Return the (X, Y) coordinate for the center point of the cell that contains the specified text.  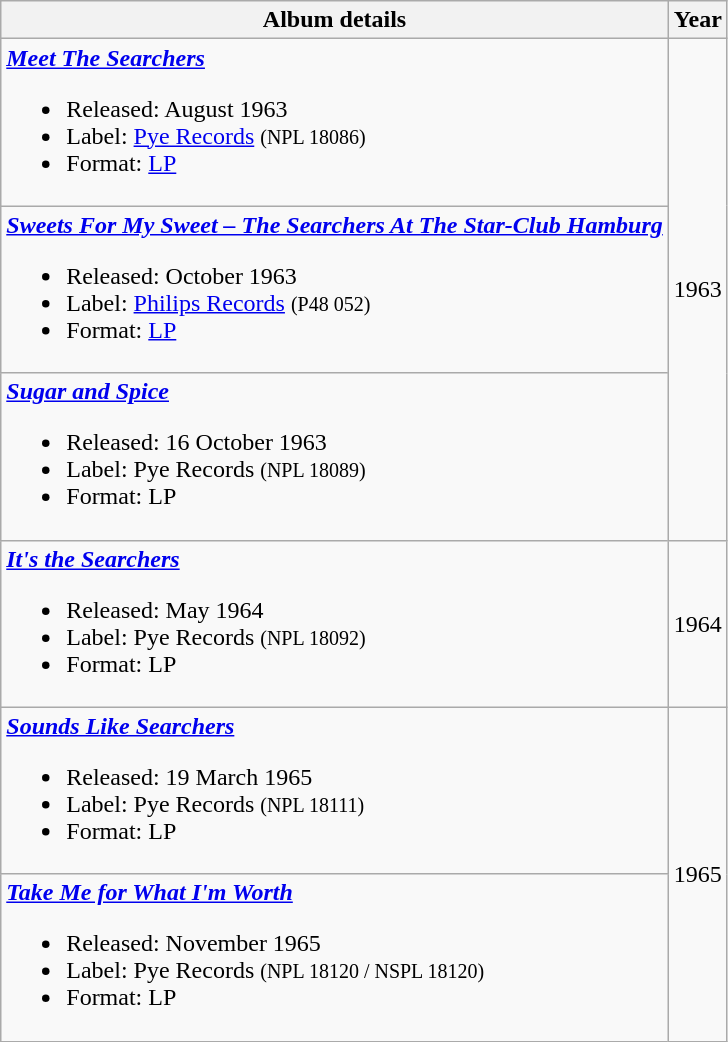
Take Me for What I'm WorthReleased: November 1965Label: Pye Records (NPL 18120 / NSPL 18120)Format: LP (335, 958)
Meet The SearchersReleased: August 1963Label: Pye Records (NPL 18086)Format: LP (335, 122)
It's the SearchersReleased: May 1964Label: Pye Records (NPL 18092)Format: LP (335, 624)
Sweets For My Sweet – The Searchers At The Star-Club HamburgReleased: October 1963Label: Philips Records (P48 052)Format: LP (335, 290)
Year (698, 20)
Album details (335, 20)
1963 (698, 290)
1964 (698, 624)
Sugar and SpiceReleased: 16 October 1963Label: Pye Records (NPL 18089)Format: LP (335, 456)
Sounds Like SearchersReleased: 19 March 1965Label: Pye Records (NPL 18111)Format: LP (335, 790)
1965 (698, 874)
